Locate the cell with the specified text and output its (x, y) center coordinate. 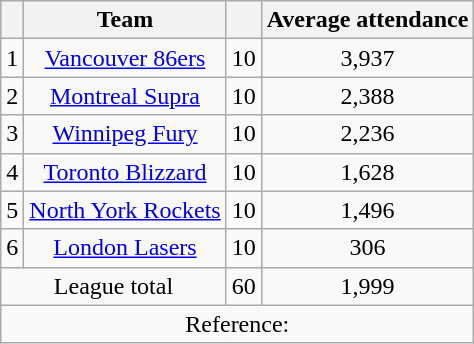
1,999 (368, 286)
3 (12, 134)
3,937 (368, 58)
Reference: (238, 324)
League total (114, 286)
Winnipeg Fury (125, 134)
306 (368, 248)
60 (244, 286)
6 (12, 248)
2,236 (368, 134)
5 (12, 210)
Toronto Blizzard (125, 172)
Montreal Supra (125, 96)
4 (12, 172)
2 (12, 96)
Average attendance (368, 20)
London Lasers (125, 248)
1,628 (368, 172)
North York Rockets (125, 210)
1 (12, 58)
1,496 (368, 210)
Vancouver 86ers (125, 58)
2,388 (368, 96)
Team (125, 20)
